Detect which cell encompasses the target text, then output its [x, y] center coordinate. 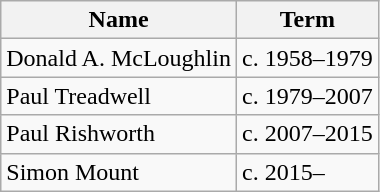
Paul Treadwell [119, 96]
Paul Rishworth [119, 134]
c. 1979–2007 [307, 96]
c. 2007–2015 [307, 134]
Term [307, 20]
c. 1958–1979 [307, 58]
Name [119, 20]
Simon Mount [119, 172]
Donald A. McLoughlin [119, 58]
c. 2015– [307, 172]
